Capture the cell that displays the provided text and extract its (X, Y) central coordinate. 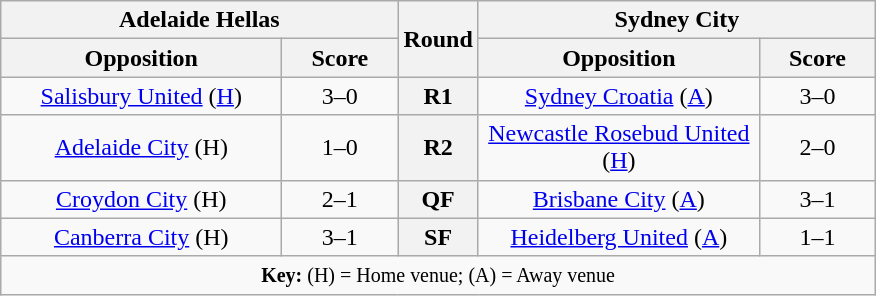
Canberra City (H) (142, 237)
Croydon City (H) (142, 199)
1–0 (340, 148)
Brisbane City (A) (618, 199)
1–1 (817, 237)
Key: (H) = Home venue; (A) = Away venue (438, 275)
Salisbury United (H) (142, 96)
Newcastle Rosebud United (H) (618, 148)
2–1 (340, 199)
Heidelberg United (A) (618, 237)
Adelaide City (H) (142, 148)
R2 (438, 148)
Sydney City (676, 20)
Sydney Croatia (A) (618, 96)
Adelaide Hellas (200, 20)
R1 (438, 96)
2–0 (817, 148)
Round (438, 39)
SF (438, 237)
QF (438, 199)
